Determine the (X, Y) coordinate at the center of the cell enclosing the given text.  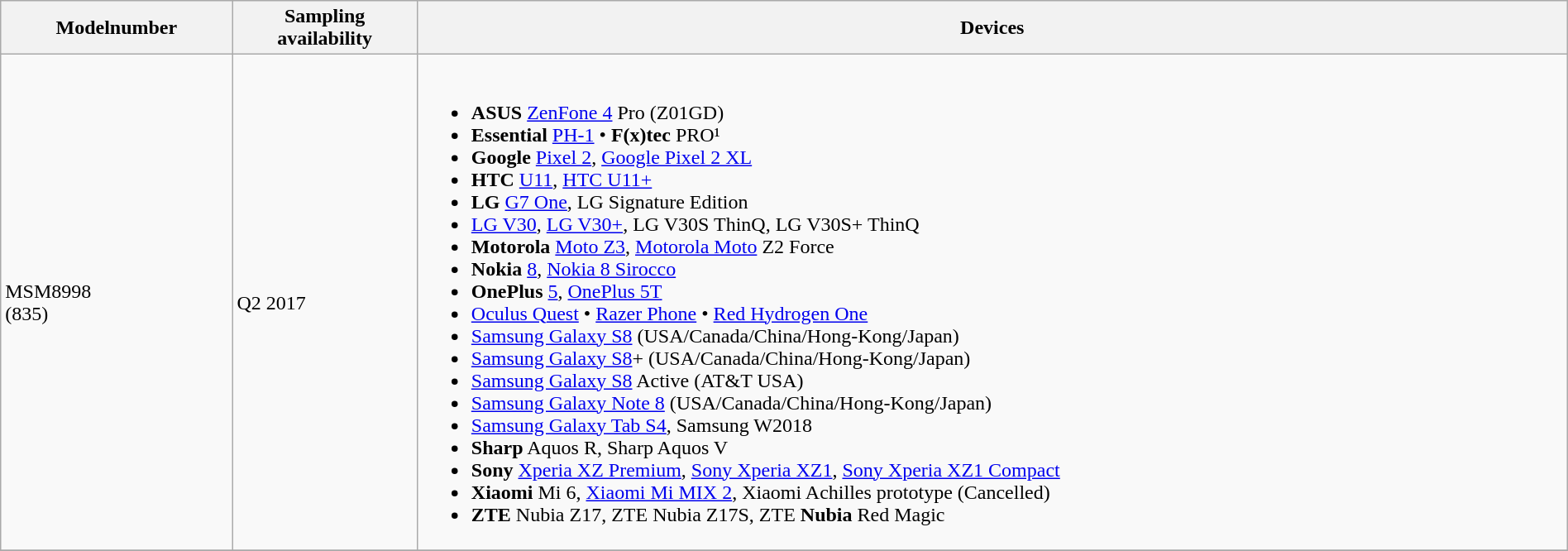
Samplingavailability (324, 28)
MSM8998 (835) (117, 303)
Q2 2017 (324, 303)
Modelnumber (117, 28)
Devices (992, 28)
